Capture the cell that displays the provided text and extract its (x, y) central coordinate. 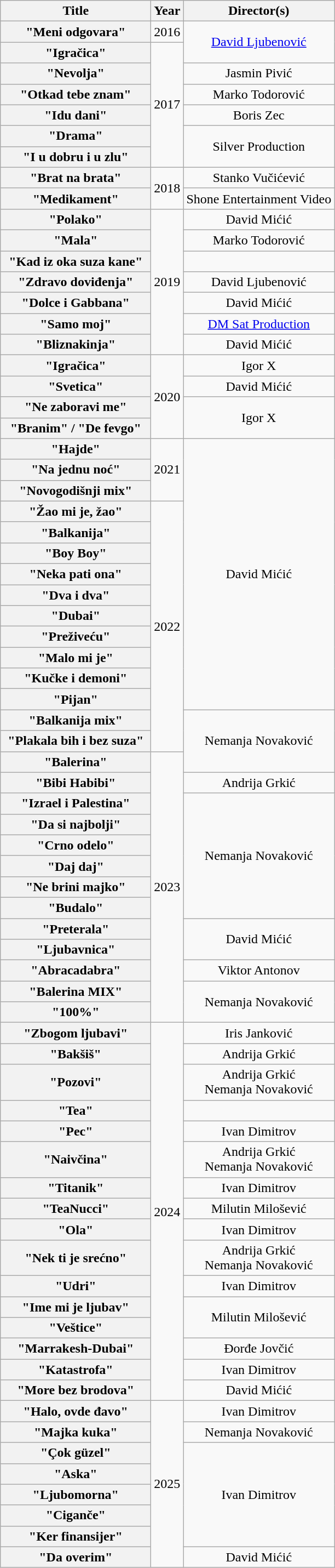
"Ime mi je ljubav" (76, 1307)
"Preživeću" (76, 637)
Đorđe Jovčić (259, 1349)
"Boy Boy" (76, 553)
"Da overim" (76, 1557)
"Balkanija" (76, 532)
"Ciganče" (76, 1515)
"Majka kuka" (76, 1432)
"Da si najbolji" (76, 824)
"Svetica" (76, 386)
"Dolce i Gabbana" (76, 303)
2024 (168, 1212)
"Balkanija mix" (76, 720)
"Kučke i demoni" (76, 678)
"Žao mi je, žao" (76, 511)
"Bliznakinja" (76, 345)
"Nevolja" (76, 73)
"Titanik" (76, 1188)
"Katastrofa" (76, 1370)
Silver Production (259, 146)
"Hajde" (76, 449)
"Zdravo doviđenja" (76, 282)
"Pijan" (76, 699)
"Naivčina" (76, 1160)
"Brat na brata" (76, 178)
"Kad iz oka suza kane" (76, 261)
"Plakala bih i bez suza" (76, 741)
Boris Zec (259, 115)
Title (76, 11)
"Ne brini majko" (76, 887)
"Bakšiš" (76, 1054)
2021 (168, 470)
2023 (168, 887)
2019 (168, 282)
2025 (168, 1484)
"100%" (76, 1012)
"I u dobru i u zlu" (76, 157)
Shone Entertainment Video (259, 198)
"Zbogom ljubavi" (76, 1033)
"Samo moj" (76, 324)
"Branim" / "De fevgo" (76, 428)
"Medikament" (76, 198)
Viktor Antonov (259, 971)
DM Sat Production (259, 324)
"Ker finansijer" (76, 1536)
"Izrael i Palestina" (76, 803)
"Balerina MIX" (76, 991)
2022 (168, 626)
"Aska" (76, 1474)
"More bez brodova" (76, 1390)
"Pozovi" (76, 1082)
Jasmin Pivić (259, 73)
"Budalo" (76, 908)
2017 (168, 105)
"Na jednu noć" (76, 470)
"Daj daj" (76, 866)
Director(s) (259, 11)
"Drama" (76, 136)
2018 (168, 188)
"Balerina" (76, 762)
"Udri" (76, 1286)
"Meni odgovara" (76, 32)
Iris Janković (259, 1033)
"Nek ti je srećno" (76, 1257)
"TeaNucci" (76, 1208)
"Novogodišnji mix" (76, 491)
"Otkad tebe znam" (76, 94)
"Crno odelo" (76, 845)
"Abracadabra" (76, 971)
"Malo mi je" (76, 658)
Year (168, 11)
"Neka pati ona" (76, 574)
2020 (168, 397)
"Dubai" (76, 616)
"Ola" (76, 1229)
"Ljubomorna" (76, 1495)
"Ljubavnica" (76, 950)
"Halo, ovde đavo" (76, 1411)
"Bibi Habibi" (76, 783)
"Tea" (76, 1110)
"Veštice" (76, 1328)
Stanko Vučićević (259, 178)
"Mala" (76, 240)
"Çok güzel" (76, 1453)
"Preterala" (76, 929)
2016 (168, 32)
"Ne zaboravi me" (76, 407)
"Dva i dva" (76, 595)
"Idu dani" (76, 115)
"Pec" (76, 1131)
"Polako" (76, 219)
"Marrakesh-Dubai" (76, 1349)
